Output the [x, y] coordinate of the center of the cell containing the given text.  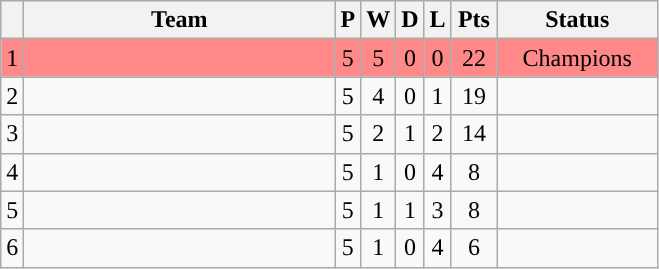
Status [578, 20]
Team [180, 20]
14 [474, 134]
19 [474, 96]
D [410, 20]
22 [474, 58]
P [348, 20]
Champions [578, 58]
L [438, 20]
Pts [474, 20]
W [378, 20]
